Return (X, Y) of the center of cell containing provided text 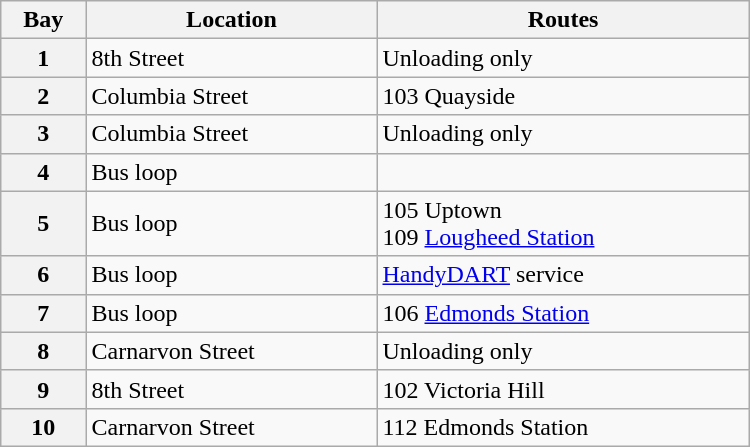
6 (44, 275)
Location (232, 20)
7 (44, 313)
9 (44, 389)
Routes (563, 20)
HandyDART service (563, 275)
4 (44, 172)
Bay (44, 20)
1 (44, 58)
102 Victoria Hill (563, 389)
8 (44, 351)
2 (44, 96)
5 (44, 224)
3 (44, 134)
103 Quayside (563, 96)
112 Edmonds Station (563, 427)
10 (44, 427)
106 Edmonds Station (563, 313)
105 Uptown109 Lougheed Station (563, 224)
